Detect which cell encompasses the target text, then output its [x, y] center coordinate. 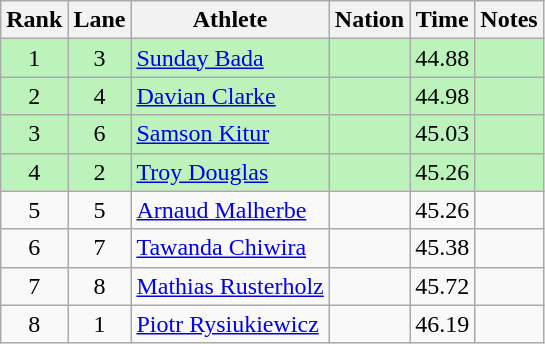
Mathias Rusterholz [230, 286]
Notes [509, 20]
Samson Kitur [230, 134]
45.72 [442, 286]
Time [442, 20]
Arnaud Malherbe [230, 210]
Tawanda Chiwira [230, 248]
45.03 [442, 134]
Rank [34, 20]
46.19 [442, 324]
Lane [100, 20]
Davian Clarke [230, 96]
Sunday Bada [230, 58]
Piotr Rysiukiewicz [230, 324]
45.38 [442, 248]
44.98 [442, 96]
Athlete [230, 20]
44.88 [442, 58]
Troy Douglas [230, 172]
Nation [369, 20]
